Extract the (x, y) coordinate from the center of the cell holding the provided text.  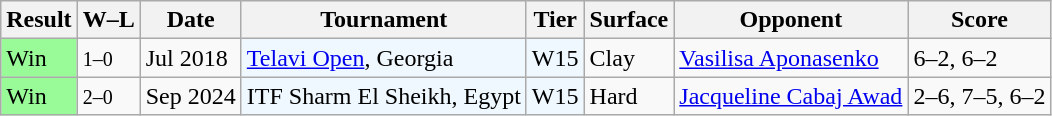
Telavi Open, Georgia (384, 58)
Opponent (791, 20)
1–0 (108, 58)
Vasilisa Aponasenko (791, 58)
Hard (629, 96)
Date (190, 20)
W–L (108, 20)
Tier (555, 20)
6–2, 6–2 (980, 58)
Jacqueline Cabaj Awad (791, 96)
Sep 2024 (190, 96)
2–0 (108, 96)
Jul 2018 (190, 58)
ITF Sharm El Sheikh, Egypt (384, 96)
Score (980, 20)
Clay (629, 58)
Surface (629, 20)
Result (39, 20)
2–6, 7–5, 6–2 (980, 96)
Tournament (384, 20)
